Locate the cell with the specified text and output its [X, Y] center coordinate. 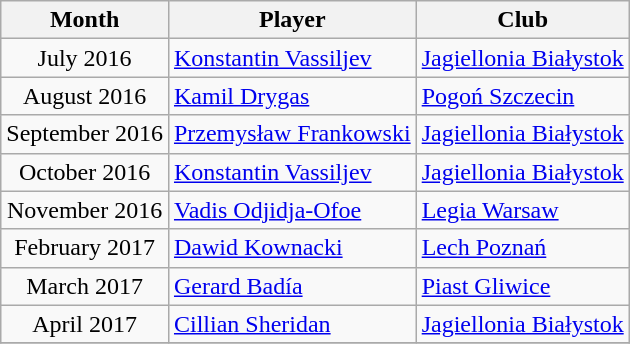
Month [85, 20]
October 2016 [85, 172]
February 2017 [85, 248]
Kamil Drygas [292, 96]
September 2016 [85, 134]
Vadis Odjidja-Ofoe [292, 210]
April 2017 [85, 324]
July 2016 [85, 58]
Gerard Badía [292, 286]
August 2016 [85, 96]
Cillian Sheridan [292, 324]
Lech Poznań [522, 248]
Przemysław Frankowski [292, 134]
Legia Warsaw [522, 210]
March 2017 [85, 286]
Club [522, 20]
Piast Gliwice [522, 286]
Dawid Kownacki [292, 248]
November 2016 [85, 210]
Player [292, 20]
Pogoń Szczecin [522, 96]
